Identify which cell holds the provided text, then report its [X, Y] central coordinate. 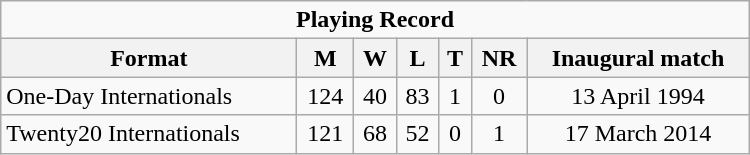
17 March 2014 [638, 134]
M [326, 58]
One-Day Internationals [149, 96]
T [456, 58]
W [375, 58]
124 [326, 96]
NR [498, 58]
L [417, 58]
40 [375, 96]
13 April 1994 [638, 96]
68 [375, 134]
Format [149, 58]
Playing Record [375, 20]
Twenty20 Internationals [149, 134]
83 [417, 96]
52 [417, 134]
Inaugural match [638, 58]
121 [326, 134]
